Extract the (x, y) coordinate from the center of the cell holding the provided text.  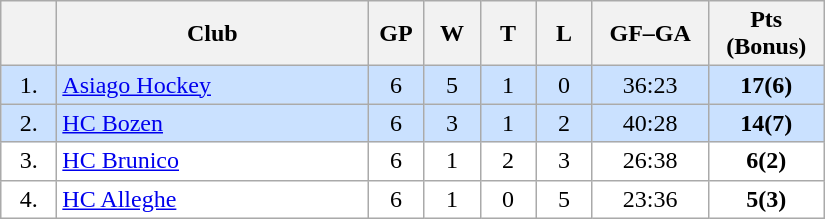
2. (29, 123)
Asiago Hockey (212, 85)
Pts (Bonus) (766, 34)
T (508, 34)
GP (396, 34)
40:28 (650, 123)
17(6) (766, 85)
HC Alleghe (212, 199)
36:23 (650, 85)
GF–GA (650, 34)
1. (29, 85)
26:38 (650, 161)
14(7) (766, 123)
Club (212, 34)
3. (29, 161)
HC Bozen (212, 123)
W (452, 34)
L (564, 34)
4. (29, 199)
HC Brunico (212, 161)
5(3) (766, 199)
6(2) (766, 161)
23:36 (650, 199)
